Identify which cell holds the provided text, then report its (x, y) central coordinate. 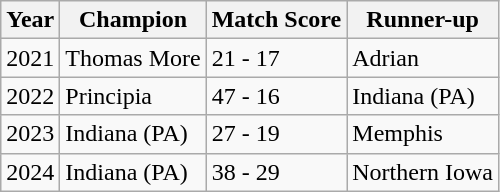
47 - 16 (276, 96)
Memphis (423, 134)
2023 (30, 134)
Adrian (423, 58)
21 - 17 (276, 58)
Year (30, 20)
Thomas More (133, 58)
2021 (30, 58)
Principia (133, 96)
2022 (30, 96)
38 - 29 (276, 172)
Northern Iowa (423, 172)
Match Score (276, 20)
27 - 19 (276, 134)
2024 (30, 172)
Runner-up (423, 20)
Champion (133, 20)
